Extract the (x, y) coordinate from the center of the cell holding the provided text.  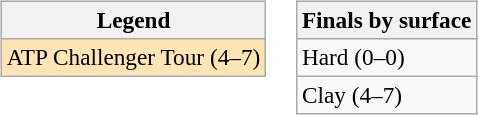
Legend (133, 20)
Hard (0–0) (387, 57)
ATP Challenger Tour (4–7) (133, 57)
Finals by surface (387, 20)
Clay (4–7) (387, 95)
